Determine the [X, Y] coordinate at the center of the cell enclosing the given text.  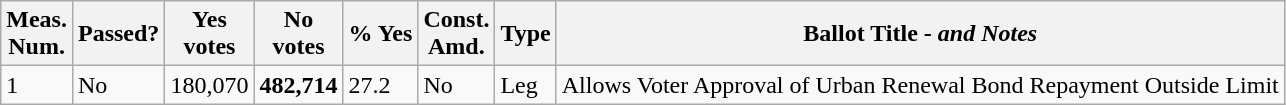
27.2 [380, 85]
Passed? [118, 34]
Const.Amd. [456, 34]
Allows Voter Approval of Urban Renewal Bond Repayment Outside Limit [920, 85]
482,714 [298, 85]
Yesvotes [210, 34]
Novotes [298, 34]
Ballot Title - and Notes [920, 34]
% Yes [380, 34]
180,070 [210, 85]
Type [526, 34]
Meas.Num. [37, 34]
Leg [526, 85]
1 [37, 85]
